Output the (x, y) coordinate of the center of the cell containing the given text.  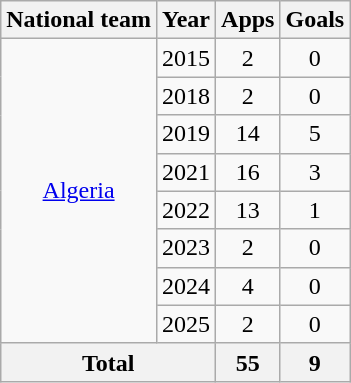
2015 (186, 58)
55 (248, 362)
2018 (186, 96)
National team (79, 20)
5 (315, 134)
13 (248, 210)
Apps (248, 20)
2019 (186, 134)
4 (248, 286)
16 (248, 172)
Total (108, 362)
2021 (186, 172)
Goals (315, 20)
2023 (186, 248)
2022 (186, 210)
14 (248, 134)
Algeria (79, 191)
2025 (186, 324)
9 (315, 362)
3 (315, 172)
Year (186, 20)
1 (315, 210)
2024 (186, 286)
